Return [X, Y] of the center of cell containing provided text 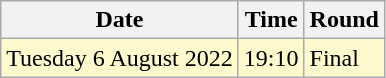
Time [271, 20]
Round [344, 20]
19:10 [271, 58]
Tuesday 6 August 2022 [120, 58]
Final [344, 58]
Date [120, 20]
